Extract the [X, Y] coordinate from the center of the cell holding the provided text.  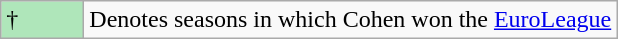
Denotes seasons in which Cohen won the EuroLeague [350, 20]
† [42, 20]
